Capture the cell that displays the provided text and extract its (X, Y) central coordinate. 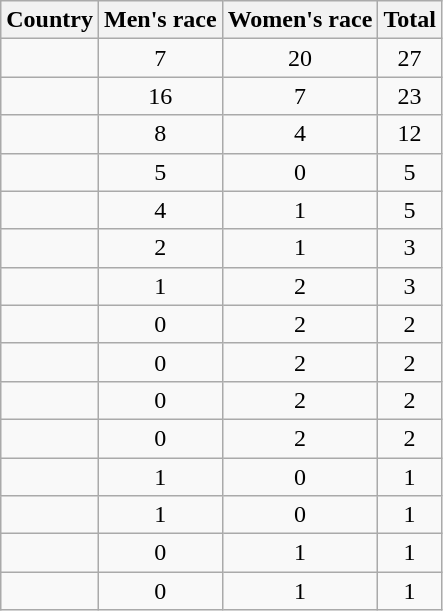
12 (410, 134)
8 (160, 134)
Total (410, 20)
Women's race (300, 20)
27 (410, 58)
Country (50, 20)
16 (160, 96)
20 (300, 58)
23 (410, 96)
Men's race (160, 20)
